Determine the [X, Y] coordinate at the center of the cell enclosing the given text.  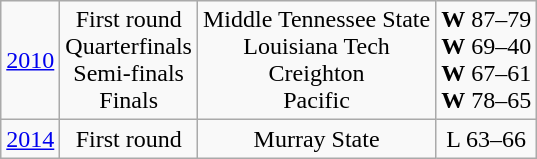
W 87–79W 69–40W 67–61W 78–65 [486, 60]
2010 [30, 60]
Murray State [316, 139]
Middle Tennessee StateLouisiana TechCreightonPacific [316, 60]
First roundQuarterfinalsSemi-finalsFinals [129, 60]
L 63–66 [486, 139]
First round [129, 139]
2014 [30, 139]
